Return the (X, Y) coordinate for the center point of the cell that contains the specified text.  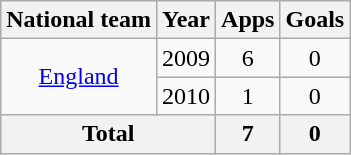
Goals (315, 20)
2010 (186, 96)
National team (79, 20)
Apps (248, 20)
6 (248, 58)
1 (248, 96)
2009 (186, 58)
England (79, 77)
7 (248, 134)
Year (186, 20)
Total (108, 134)
